Scan for the cell matching the given text and deliver its (x, y) coordinate at center. 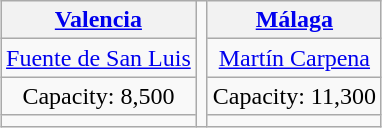
Capacity: 11,300 (294, 96)
Capacity: 8,500 (99, 96)
Málaga (294, 20)
Fuente de San Luis (99, 58)
Valencia (99, 20)
Martín Carpena (294, 58)
